From the cell containing the given text, extract its center point as (x, y) coordinate. 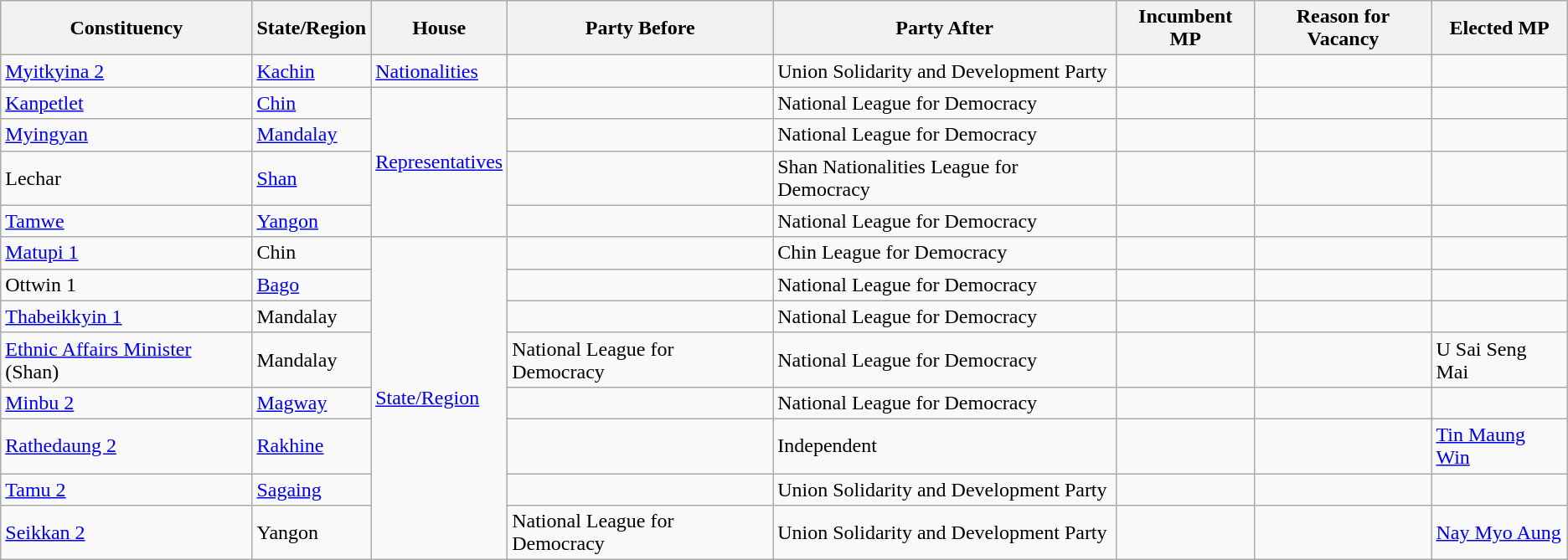
Rathedaung 2 (126, 445)
Nationalities (439, 71)
Sagaing (312, 490)
Constituency (126, 28)
Kachin (312, 71)
House (439, 28)
Tin Maung Win (1499, 445)
Shan Nationalities League for Democracy (945, 177)
Representatives (439, 162)
Reason for Vacancy (1344, 28)
Tamu 2 (126, 490)
Seikkan 2 (126, 532)
Lechar (126, 177)
Bago (312, 285)
Matupi 1 (126, 253)
Tamwe (126, 221)
Rakhine (312, 445)
Shan (312, 177)
Elected MP (1499, 28)
Thabeikkyin 1 (126, 316)
Myitkyina 2 (126, 71)
Kanpetlet (126, 103)
Ottwin 1 (126, 285)
Ethnic Affairs Minister (Shan) (126, 360)
Chin League for Democracy (945, 253)
Nay Myo Aung (1499, 532)
Party After (945, 28)
Myingyan (126, 135)
Independent (945, 445)
U Sai Seng Mai (1499, 360)
Incumbent MP (1185, 28)
Party Before (640, 28)
Minbu 2 (126, 403)
Magway (312, 403)
